Output the [x, y] coordinate of the center of the cell containing the given text.  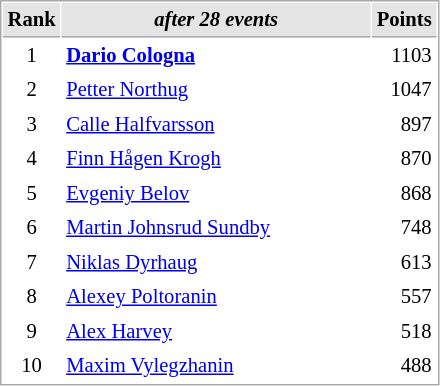
518 [404, 332]
Petter Northug [216, 90]
613 [404, 262]
2 [32, 90]
Rank [32, 20]
10 [32, 366]
1 [32, 56]
Dario Cologna [216, 56]
Evgeniy Belov [216, 194]
Maxim Vylegzhanin [216, 366]
4 [32, 158]
Calle Halfvarsson [216, 124]
8 [32, 296]
Martin Johnsrud Sundby [216, 228]
Points [404, 20]
6 [32, 228]
after 28 events [216, 20]
1103 [404, 56]
748 [404, 228]
Niklas Dyrhaug [216, 262]
5 [32, 194]
488 [404, 366]
Alex Harvey [216, 332]
9 [32, 332]
870 [404, 158]
Alexey Poltoranin [216, 296]
897 [404, 124]
Finn Hågen Krogh [216, 158]
1047 [404, 90]
7 [32, 262]
3 [32, 124]
557 [404, 296]
868 [404, 194]
